Detect which cell encompasses the target text, then output its (X, Y) center coordinate. 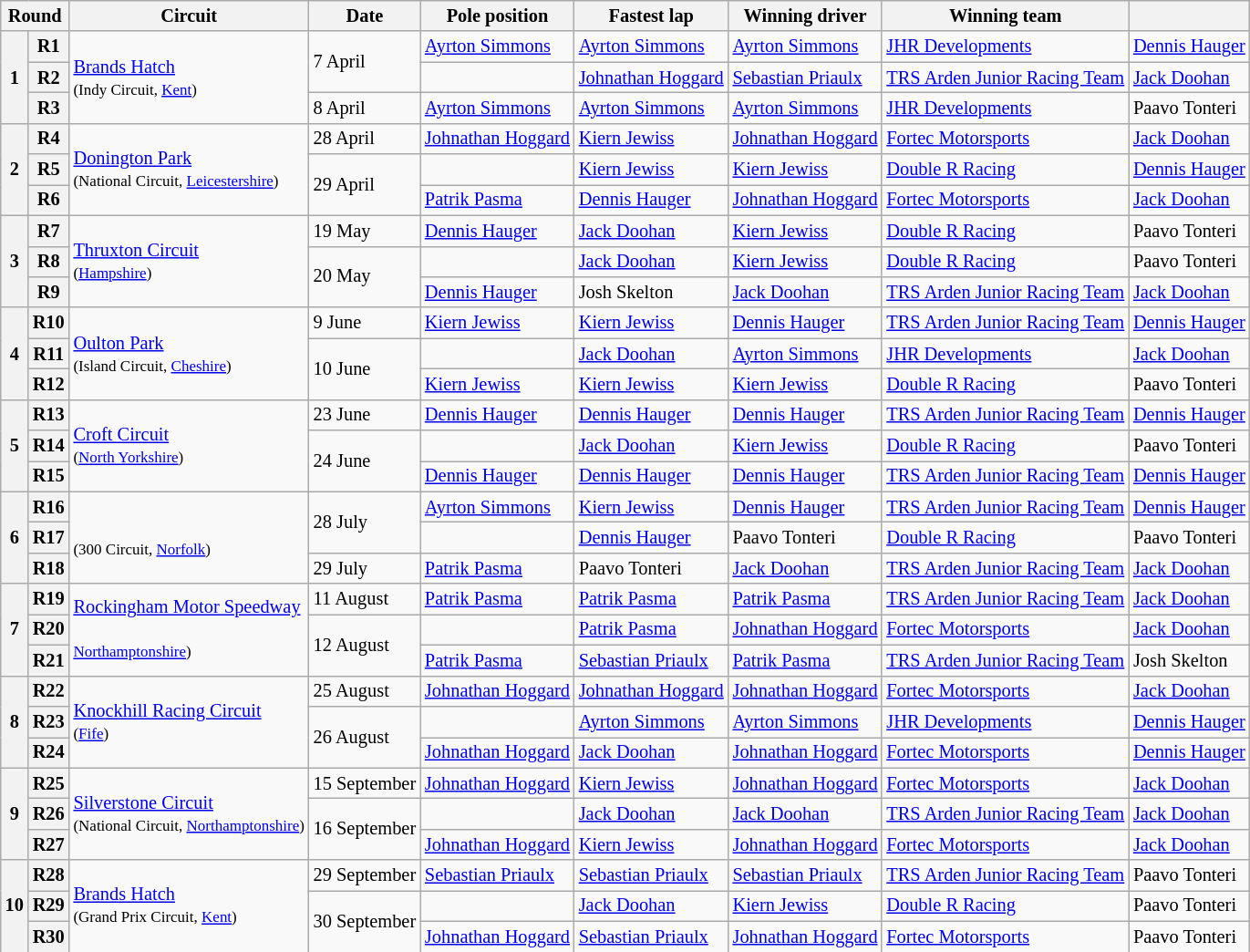
28 July (365, 522)
R14 (49, 446)
23 June (365, 415)
Winning team (1005, 16)
7 April (365, 62)
26 August (365, 737)
R5 (49, 170)
R27 (49, 844)
9 June (365, 323)
R28 (49, 875)
2 (15, 170)
1 (15, 77)
R13 (49, 415)
(300 Circuit, Norfolk) (190, 538)
8 April (365, 108)
R24 (49, 752)
R22 (49, 691)
Oulton Park(Island Circuit, Cheshire) (190, 354)
R29 (49, 905)
29 April (365, 184)
20 May (365, 277)
Croft Circuit(North Yorkshire) (190, 445)
4 (15, 354)
15 September (365, 783)
11 August (365, 599)
Thruxton Circuit(Hampshire) (190, 261)
R1 (49, 47)
R25 (49, 783)
R12 (49, 384)
R21 (49, 660)
19 May (365, 231)
R3 (49, 108)
25 August (365, 691)
Round (35, 16)
Pole position (498, 16)
R26 (49, 813)
9 (15, 813)
R17 (49, 537)
Winning driver (806, 16)
R2 (49, 78)
Silverstone Circuit(National Circuit, Northamptonshire) (190, 813)
5 (15, 445)
R16 (49, 507)
R15 (49, 476)
R18 (49, 568)
R30 (49, 936)
Brands Hatch(Grand Prix Circuit, Kent) (190, 906)
Knockhill Racing Circuit(Fife) (190, 722)
R8 (49, 262)
16 September (365, 828)
R11 (49, 354)
10 (15, 906)
R9 (49, 292)
R10 (49, 323)
Donington Park(National Circuit, Leicestershire) (190, 170)
Fastest lap (651, 16)
8 (15, 722)
R20 (49, 629)
Rockingham Motor SpeedwayNorthamptonshire) (190, 629)
Date (365, 16)
10 June (365, 368)
12 August (365, 644)
6 (15, 538)
R6 (49, 200)
3 (15, 261)
R7 (49, 231)
29 September (365, 875)
30 September (365, 921)
Circuit (190, 16)
7 (15, 629)
R4 (49, 139)
R19 (49, 599)
29 July (365, 568)
R23 (49, 721)
24 June (365, 461)
28 April (365, 139)
Brands Hatch(Indy Circuit, Kent) (190, 77)
